Capture the cell that displays the provided text and extract its [X, Y] central coordinate. 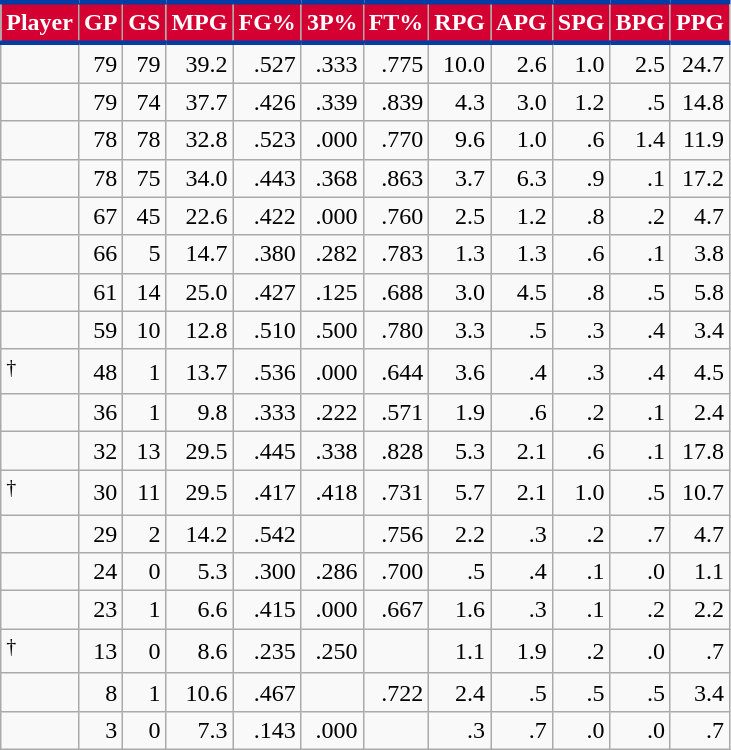
.775 [396, 63]
59 [100, 330]
32 [100, 451]
24.7 [700, 63]
10.0 [460, 63]
.9 [581, 178]
.143 [267, 730]
.418 [332, 492]
.863 [396, 178]
14.7 [200, 254]
22.6 [200, 216]
6.3 [522, 178]
.417 [267, 492]
.571 [396, 413]
17.2 [700, 178]
2.6 [522, 63]
.338 [332, 451]
2 [144, 534]
66 [100, 254]
GS [144, 22]
.300 [267, 572]
.770 [396, 140]
.282 [332, 254]
45 [144, 216]
3 [100, 730]
.667 [396, 610]
11 [144, 492]
30 [100, 492]
36 [100, 413]
5.8 [700, 292]
3P% [332, 22]
.467 [267, 692]
11.9 [700, 140]
.500 [332, 330]
.722 [396, 692]
GP [100, 22]
.839 [396, 102]
.644 [396, 372]
.828 [396, 451]
.780 [396, 330]
Player [40, 22]
4.3 [460, 102]
.756 [396, 534]
FG% [267, 22]
7.3 [200, 730]
BPG [640, 22]
3.3 [460, 330]
.222 [332, 413]
8.6 [200, 652]
.688 [396, 292]
14 [144, 292]
6.6 [200, 610]
APG [522, 22]
32.8 [200, 140]
9.6 [460, 140]
61 [100, 292]
3.7 [460, 178]
.422 [267, 216]
SPG [581, 22]
5 [144, 254]
.426 [267, 102]
MPG [200, 22]
9.8 [200, 413]
RPG [460, 22]
74 [144, 102]
10 [144, 330]
48 [100, 372]
.523 [267, 140]
29 [100, 534]
.368 [332, 178]
14.8 [700, 102]
.445 [267, 451]
.125 [332, 292]
.443 [267, 178]
.510 [267, 330]
14.2 [200, 534]
.415 [267, 610]
8 [100, 692]
75 [144, 178]
.700 [396, 572]
.286 [332, 572]
.380 [267, 254]
17.8 [700, 451]
.783 [396, 254]
10.6 [200, 692]
.427 [267, 292]
.536 [267, 372]
12.8 [200, 330]
.527 [267, 63]
10.7 [700, 492]
.542 [267, 534]
5.7 [460, 492]
39.2 [200, 63]
3.8 [700, 254]
1.6 [460, 610]
.235 [267, 652]
25.0 [200, 292]
37.7 [200, 102]
13.7 [200, 372]
.250 [332, 652]
.760 [396, 216]
3.6 [460, 372]
24 [100, 572]
.339 [332, 102]
23 [100, 610]
.731 [396, 492]
67 [100, 216]
34.0 [200, 178]
PPG [700, 22]
FT% [396, 22]
1.4 [640, 140]
